Output the (x, y) coordinate of the center of the cell containing the given text.  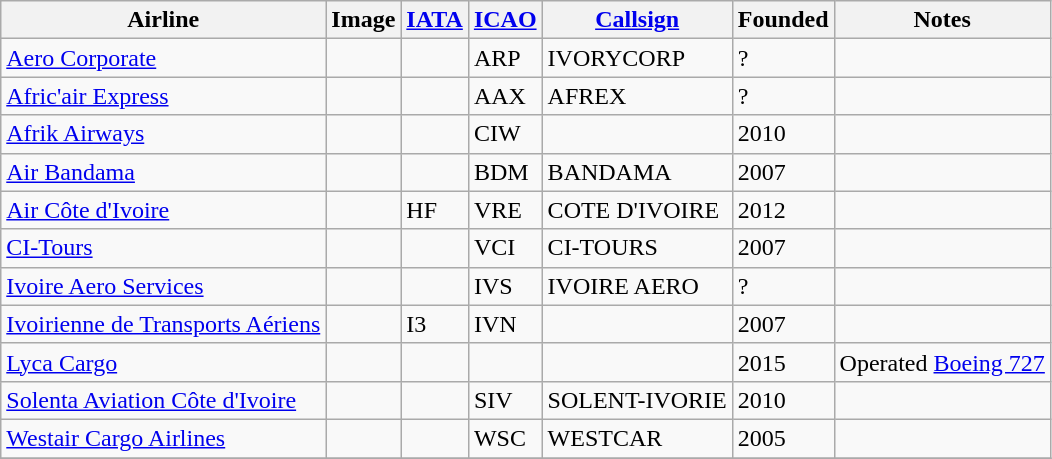
WSC (505, 438)
IVN (505, 324)
2012 (783, 210)
AFREX (637, 96)
ARP (505, 58)
BDM (505, 172)
SOLENT-IVORIE (637, 400)
IVS (505, 286)
CIW (505, 134)
Afrik Airways (164, 134)
Solenta Aviation Côte d'Ivoire (164, 400)
Ivoire Aero Services (164, 286)
CI-TOURS (637, 248)
Callsign (637, 20)
2015 (783, 362)
IVOIRE AERO (637, 286)
Founded (783, 20)
Image (364, 20)
COTE D'IVOIRE (637, 210)
IATA (435, 20)
AAX (505, 96)
VCI (505, 248)
VRE (505, 210)
CI-Tours (164, 248)
IVORYCORP (637, 58)
ICAO (505, 20)
I3 (435, 324)
Air Côte d'Ivoire (164, 210)
Operated Boeing 727 (942, 362)
WESTCAR (637, 438)
Notes (942, 20)
BANDAMA (637, 172)
2005 (783, 438)
HF (435, 210)
Westair Cargo Airlines (164, 438)
Aero Corporate (164, 58)
Airline (164, 20)
SIV (505, 400)
Air Bandama (164, 172)
Lyca Cargo (164, 362)
Afric'air Express (164, 96)
Ivoirienne de Transports Aériens (164, 324)
